From the cell containing the given text, extract its center point as [X, Y] coordinate. 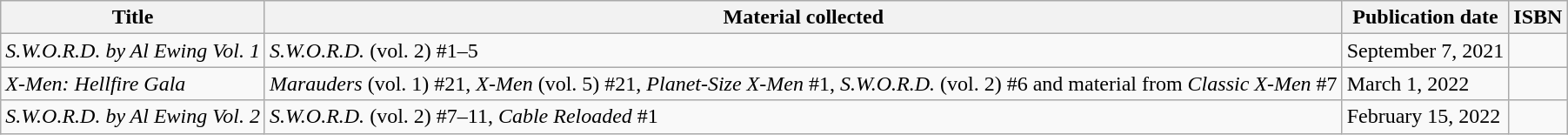
S.W.O.R.D. by Al Ewing Vol. 1 [133, 51]
X-Men: Hellfire Gala [133, 84]
Title [133, 17]
Material collected [804, 17]
Marauders (vol. 1) #21, X-Men (vol. 5) #21, Planet-Size X-Men #1, S.W.O.R.D. (vol. 2) #6 and material from Classic X-Men #7 [804, 84]
S.W.O.R.D. (vol. 2) #7–11, Cable Reloaded #1 [804, 117]
ISBN [1538, 17]
Publication date [1425, 17]
February 15, 2022 [1425, 117]
S.W.O.R.D. (vol. 2) #1–5 [804, 51]
S.W.O.R.D. by Al Ewing Vol. 2 [133, 117]
March 1, 2022 [1425, 84]
September 7, 2021 [1425, 51]
